Search for the cell housing the specified text and yield its (x, y) center coordinate. 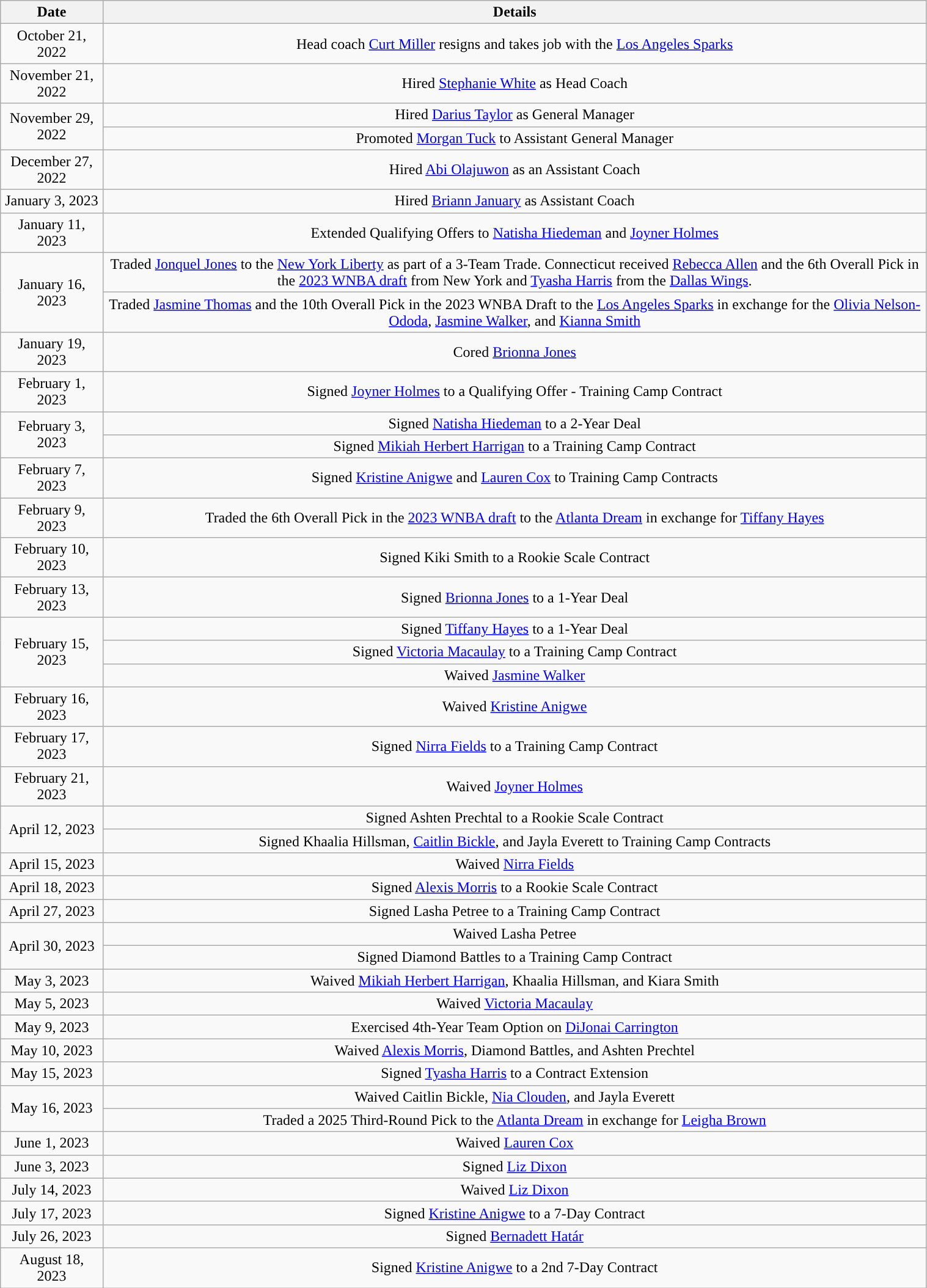
November 29, 2022 (52, 126)
February 13, 2023 (52, 598)
Exercised 4th-Year Team Option on DiJonai Carrington (515, 1027)
October 21, 2022 (52, 44)
Waived Liz Dixon (515, 1190)
Signed Tyasha Harris to a Contract Extension (515, 1074)
Signed Ashten Prechtal to a Rookie Scale Contract (515, 818)
July 14, 2023 (52, 1190)
Waived Jasmine Walker (515, 675)
Waived Lauren Cox (515, 1143)
Signed Brionna Jones to a 1-Year Deal (515, 598)
Date (52, 12)
Hired Stephanie White as Head Coach (515, 83)
May 16, 2023 (52, 1108)
April 12, 2023 (52, 829)
Head coach Curt Miller resigns and takes job with the Los Angeles Sparks (515, 44)
November 21, 2022 (52, 83)
Signed Joyner Holmes to a Qualifying Offer - Training Camp Contract (515, 391)
Extended Qualifying Offers to Natisha Hiedeman and Joyner Holmes (515, 232)
June 3, 2023 (52, 1166)
Signed Nirra Fields to a Training Camp Contract (515, 747)
Traded a 2025 Third-Round Pick to the Atlanta Dream in exchange for Leigha Brown (515, 1120)
Signed Natisha Hiedeman to a 2-Year Deal (515, 423)
Signed Kristine Anigwe to a 7-Day Contract (515, 1213)
Waived Lasha Petree (515, 934)
February 15, 2023 (52, 652)
Details (515, 12)
February 17, 2023 (52, 747)
Signed Diamond Battles to a Training Camp Contract (515, 957)
May 15, 2023 (52, 1074)
May 3, 2023 (52, 981)
Signed Kiki Smith to a Rookie Scale Contract (515, 557)
January 11, 2023 (52, 232)
May 10, 2023 (52, 1050)
Hired Darius Taylor as General Manager (515, 115)
Waived Joyner Holmes (515, 786)
April 15, 2023 (52, 864)
April 18, 2023 (52, 887)
April 30, 2023 (52, 946)
Waived Alexis Morris, Diamond Battles, and Ashten Prechtel (515, 1050)
Signed Victoria Macaulay to a Training Camp Contract (515, 652)
Signed Liz Dixon (515, 1166)
Waived Caitlin Bickle, Nia Clouden, and Jayla Everett (515, 1097)
Traded the 6th Overall Pick in the 2023 WNBA draft to the Atlanta Dream in exchange for Tiffany Hayes (515, 518)
Cored Brionna Jones (515, 352)
Signed Khaalia Hillsman, Caitlin Bickle, and Jayla Everett to Training Camp Contracts (515, 841)
Promoted Morgan Tuck to Assistant General Manager (515, 138)
February 3, 2023 (52, 435)
May 5, 2023 (52, 1004)
Signed Kristine Anigwe and Lauren Cox to Training Camp Contracts (515, 478)
Hired Briann January as Assistant Coach (515, 201)
Waived Mikiah Herbert Harrigan, Khaalia Hillsman, and Kiara Smith (515, 981)
February 10, 2023 (52, 557)
Signed Alexis Morris to a Rookie Scale Contract (515, 887)
January 3, 2023 (52, 201)
Signed Tiffany Hayes to a 1-Year Deal (515, 629)
February 7, 2023 (52, 478)
August 18, 2023 (52, 1267)
Hired Abi Olajuwon as an Assistant Coach (515, 170)
July 26, 2023 (52, 1236)
February 1, 2023 (52, 391)
February 9, 2023 (52, 518)
Signed Bernadett Határ (515, 1236)
July 17, 2023 (52, 1213)
Waived Kristine Anigwe (515, 706)
April 27, 2023 (52, 911)
January 19, 2023 (52, 352)
December 27, 2022 (52, 170)
May 9, 2023 (52, 1027)
Waived Victoria Macaulay (515, 1004)
Waived Nirra Fields (515, 864)
February 16, 2023 (52, 706)
Signed Kristine Anigwe to a 2nd 7-Day Contract (515, 1267)
January 16, 2023 (52, 292)
Signed Mikiah Herbert Harrigan to a Training Camp Contract (515, 447)
June 1, 2023 (52, 1143)
February 21, 2023 (52, 786)
Signed Lasha Petree to a Training Camp Contract (515, 911)
